Locate the cell with the specified text and output its (X, Y) center coordinate. 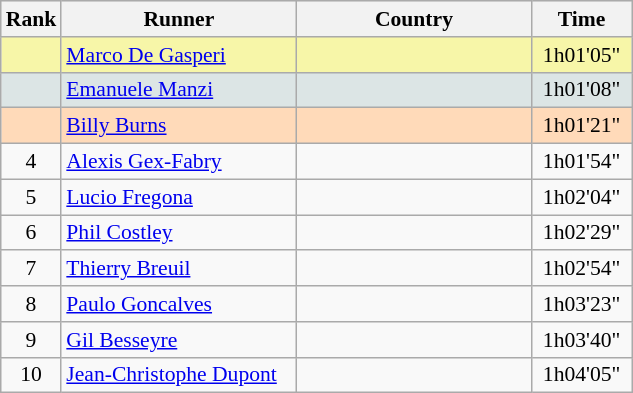
1h01'21" (582, 126)
1h04'05" (582, 375)
1h03'23" (582, 304)
Billy Burns (178, 126)
Runner (178, 19)
9 (32, 340)
8 (32, 304)
Gil Besseyre (178, 340)
4 (32, 162)
6 (32, 233)
1h01'08" (582, 90)
1h02'29" (582, 233)
Thierry Breuil (178, 269)
1h01'54" (582, 162)
Lucio Fregona (178, 197)
1h02'54" (582, 269)
Paulo Goncalves (178, 304)
5 (32, 197)
1h01'05" (582, 55)
Time (582, 19)
Marco De Gasperi (178, 55)
1h02'04" (582, 197)
10 (32, 375)
Rank (32, 19)
Emanuele Manzi (178, 90)
1h03'40" (582, 340)
Jean-Christophe Dupont (178, 375)
Phil Costley (178, 233)
Alexis Gex-Fabry (178, 162)
Country (414, 19)
7 (32, 269)
